Scan for the cell matching the given text and deliver its (X, Y) coordinate at center. 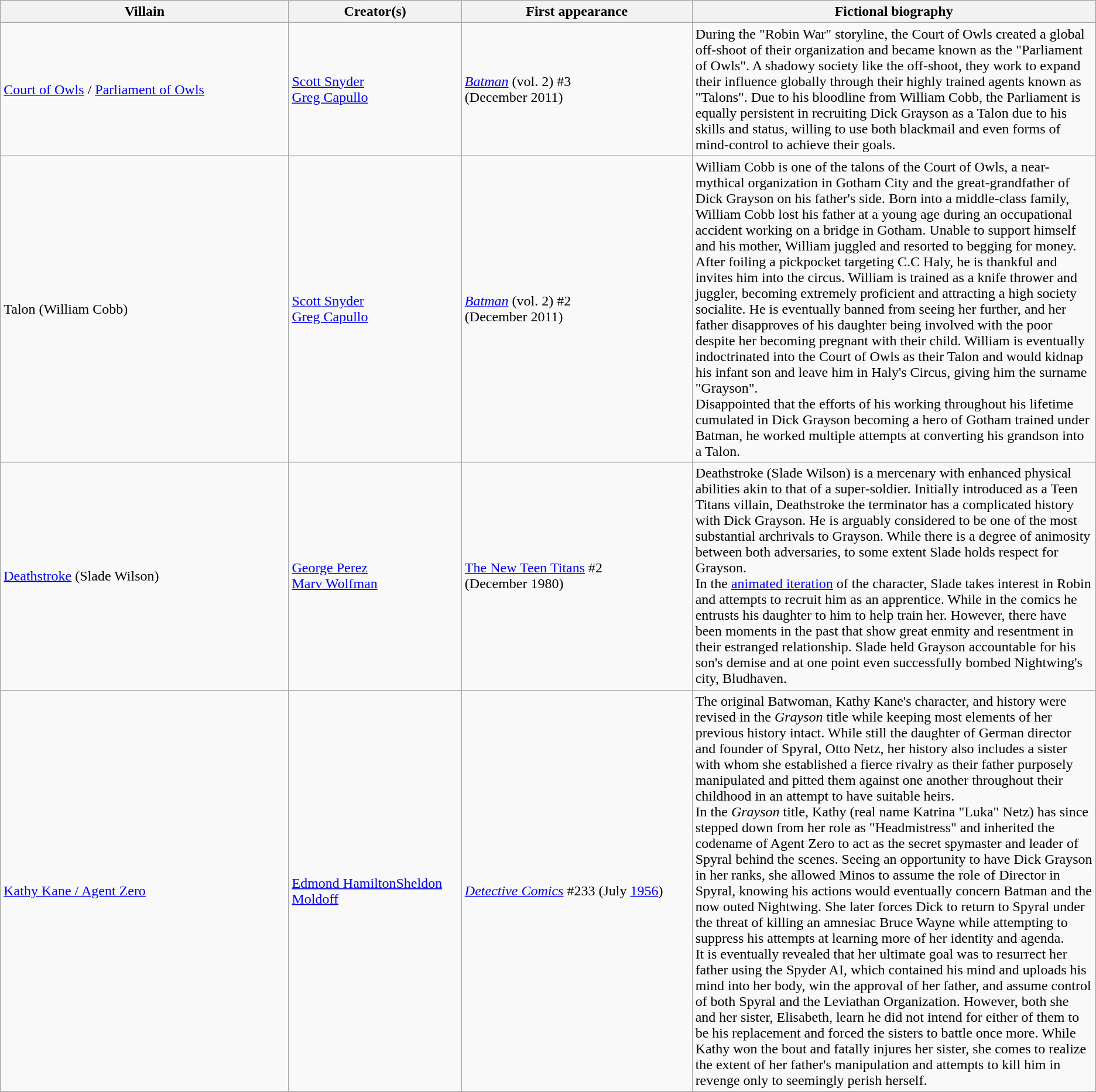
Kathy Kane / Agent Zero (145, 891)
Detective Comics #233 (July 1956) (577, 891)
Batman (vol. 2) #3(December 2011) (577, 89)
George PerezMarv Wolfman (375, 576)
Talon (William Cobb) (145, 309)
Creator(s) (375, 12)
Villain (145, 12)
The New Teen Titans #2(December 1980) (577, 576)
First appearance (577, 12)
Court of Owls / Parliament of Owls (145, 89)
Deathstroke (Slade Wilson) (145, 576)
Fictional biography (893, 12)
Edmond HamiltonSheldon Moldoff (375, 891)
Batman (vol. 2) #2(December 2011) (577, 309)
